Search for the cell housing the specified text and yield its [X, Y] center coordinate. 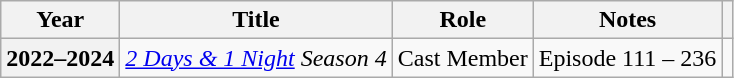
Title [256, 20]
Episode 111 – 236 [628, 58]
Role [462, 20]
2 Days & 1 Night Season 4 [256, 58]
Notes [628, 20]
2022–2024 [60, 58]
Cast Member [462, 58]
Year [60, 20]
